Output the (X, Y) coordinate of the center of the cell containing the given text.  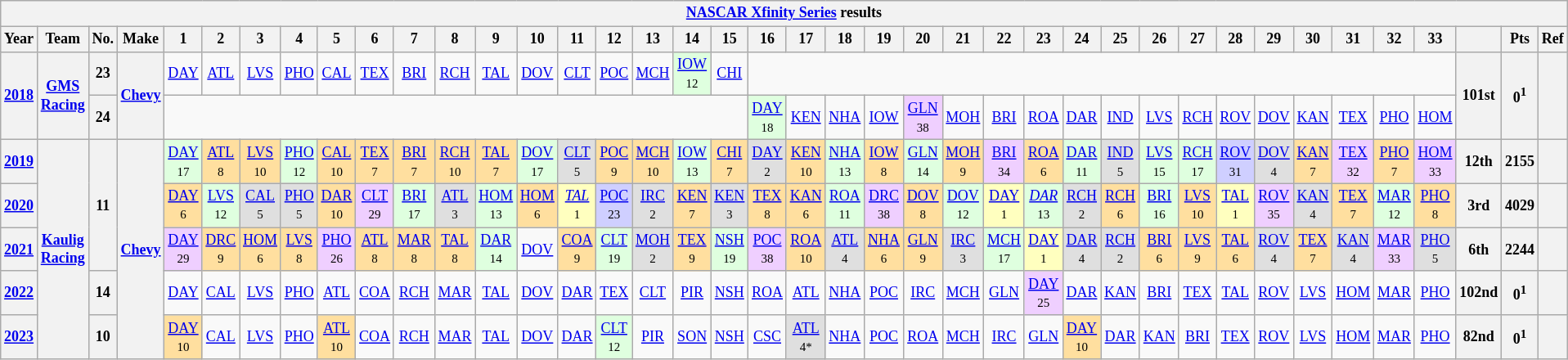
82nd (1479, 337)
DAR4 (1081, 250)
DRC9 (221, 250)
Pts (1520, 39)
13 (653, 39)
5 (337, 39)
DAY6 (183, 205)
CAL10 (337, 161)
DAR13 (1044, 205)
29 (1274, 39)
CLT29 (375, 205)
Make (141, 39)
RCH6 (1121, 205)
MCH17 (1004, 250)
102nd (1479, 293)
31 (1353, 39)
DOV4 (1274, 161)
IOW12 (692, 74)
ATL3 (455, 205)
POC9 (614, 161)
2 (221, 39)
DAY18 (767, 118)
IOW13 (692, 161)
IOW (884, 118)
KEN (806, 118)
HOM33 (1435, 161)
IRC3 (964, 250)
ROA6 (1044, 161)
NASCAR Xfinity Series results (784, 13)
No. (103, 39)
25 (1121, 39)
LVS12 (221, 205)
MCH10 (653, 161)
TEX32 (1353, 161)
CSC (767, 337)
Team (62, 39)
NHA6 (884, 250)
NSH19 (730, 250)
ATL10 (337, 337)
2020 (20, 205)
18 (845, 39)
32 (1395, 39)
28 (1235, 39)
BRI7 (414, 161)
26 (1159, 39)
DOV17 (538, 161)
CLT12 (614, 337)
2244 (1520, 250)
ROA11 (845, 205)
ROA10 (806, 250)
KEN3 (730, 205)
MOH9 (964, 161)
DAR11 (1081, 161)
2022 (20, 293)
16 (767, 39)
2021 (20, 250)
ROV4 (1274, 250)
MOH (964, 118)
KEN7 (692, 205)
2023 (20, 337)
ROV35 (1274, 205)
7 (414, 39)
RCH17 (1197, 161)
TAL8 (455, 250)
BRI6 (1159, 250)
LVS9 (1197, 250)
GMS Racing (62, 95)
21 (964, 39)
TEX8 (767, 205)
DAR10 (337, 205)
3rd (1479, 205)
PHO8 (1435, 205)
KEN10 (806, 161)
IRC2 (653, 205)
SON (692, 337)
4029 (1520, 205)
IOW8 (884, 161)
ATL4 (845, 250)
2155 (1520, 161)
1 (183, 39)
22 (1004, 39)
3 (260, 39)
CHI7 (730, 161)
17 (806, 39)
ROV31 (1235, 161)
20 (923, 39)
2018 (20, 95)
TAL6 (1235, 250)
BRI17 (414, 205)
DRC38 (884, 205)
POC23 (614, 205)
DAR14 (496, 250)
101st (1479, 95)
MAR8 (414, 250)
PHO26 (337, 250)
6th (1479, 250)
DAY29 (183, 250)
POC38 (767, 250)
CLT19 (614, 250)
MAR33 (1395, 250)
RCH10 (455, 161)
COA9 (577, 250)
Ref (1552, 39)
PHO7 (1395, 161)
HOM13 (496, 205)
GLN9 (923, 250)
8 (455, 39)
9 (496, 39)
TEX9 (692, 250)
IND5 (1121, 161)
19 (884, 39)
GLN38 (923, 118)
30 (1313, 39)
BRI16 (1159, 205)
4 (299, 39)
TAL7 (496, 161)
Kaulig Racing (62, 249)
MOH2 (653, 250)
12th (1479, 161)
CHI (730, 74)
33 (1435, 39)
27 (1197, 39)
LVS15 (1159, 161)
IND (1121, 118)
CAL5 (260, 205)
KAN7 (1313, 161)
NHA13 (845, 161)
KAN6 (806, 205)
DOV12 (964, 205)
6 (375, 39)
BRI34 (1004, 161)
MAR12 (1395, 205)
LVS8 (299, 250)
12 (614, 39)
15 (730, 39)
DOV8 (923, 205)
PHO12 (299, 161)
DAY25 (1044, 293)
Year (20, 39)
2019 (20, 161)
GLN14 (923, 161)
DAY17 (183, 161)
DAY2 (767, 161)
ATL4* (806, 337)
CLT5 (577, 161)
